Return the (x, y) coordinate for the center point of the cell that contains the specified text.  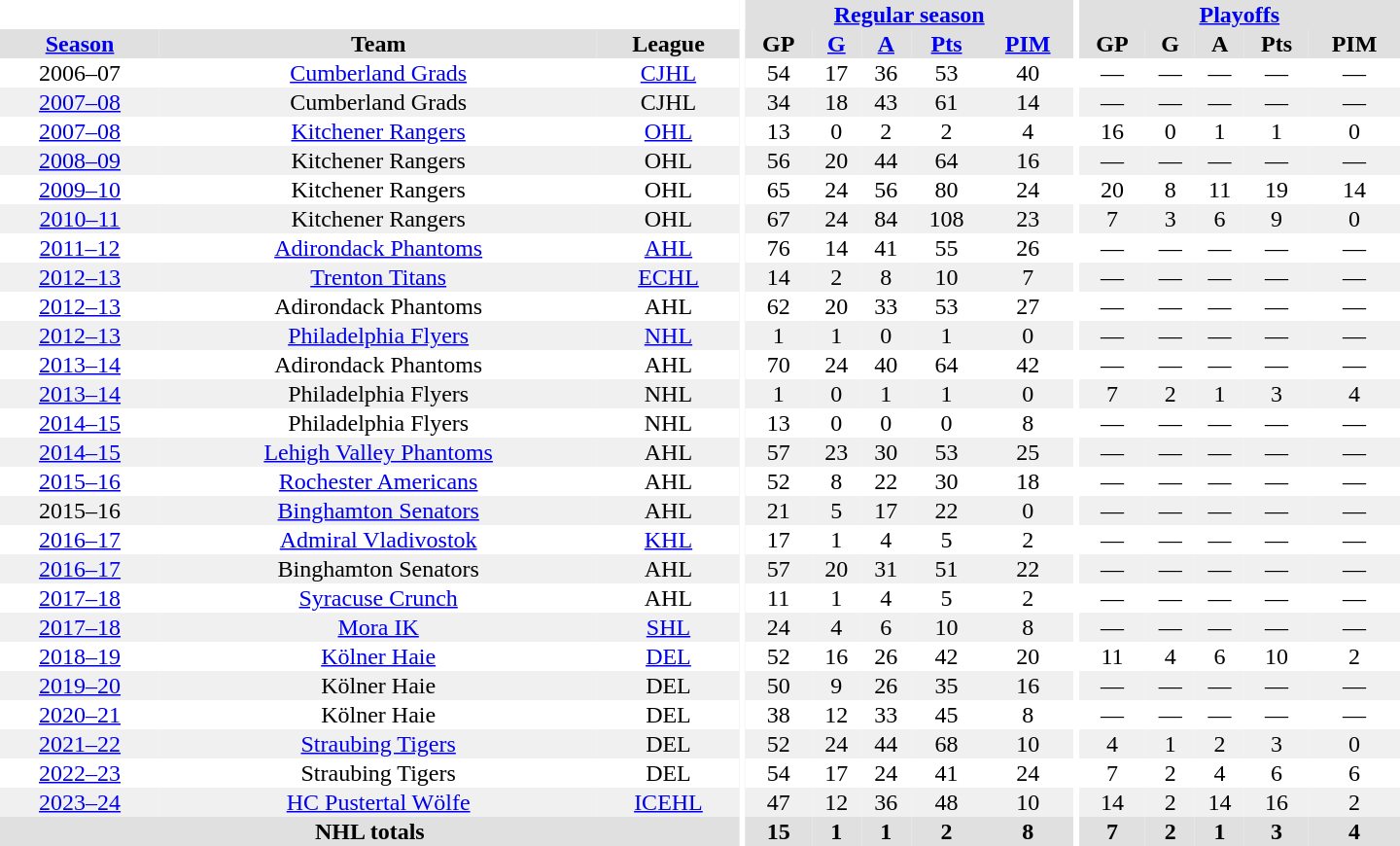
KHL (669, 540)
2006–07 (80, 73)
2019–20 (80, 686)
2020–21 (80, 715)
34 (778, 102)
67 (778, 219)
2022–23 (80, 773)
Lehigh Valley Phantoms (378, 452)
55 (947, 248)
80 (947, 190)
70 (778, 365)
League (669, 44)
48 (947, 802)
ICEHL (669, 802)
15 (778, 831)
27 (1028, 306)
2021–22 (80, 744)
47 (778, 802)
50 (778, 686)
38 (778, 715)
35 (947, 686)
Season (80, 44)
Admiral Vladivostok (378, 540)
76 (778, 248)
51 (947, 569)
21 (778, 511)
2010–11 (80, 219)
2008–09 (80, 160)
43 (887, 102)
SHL (669, 627)
ECHL (669, 277)
HC Pustertal Wölfe (378, 802)
19 (1277, 190)
Playoffs (1240, 15)
45 (947, 715)
31 (887, 569)
2023–24 (80, 802)
NHL totals (369, 831)
61 (947, 102)
108 (947, 219)
25 (1028, 452)
Trenton Titans (378, 277)
2011–12 (80, 248)
2009–10 (80, 190)
Rochester Americans (378, 481)
62 (778, 306)
Syracuse Crunch (378, 598)
2018–19 (80, 656)
68 (947, 744)
65 (778, 190)
Regular season (909, 15)
Team (378, 44)
Mora IK (378, 627)
84 (887, 219)
